For the text-containing cell, return its midpoint in [x, y] coordinate format. 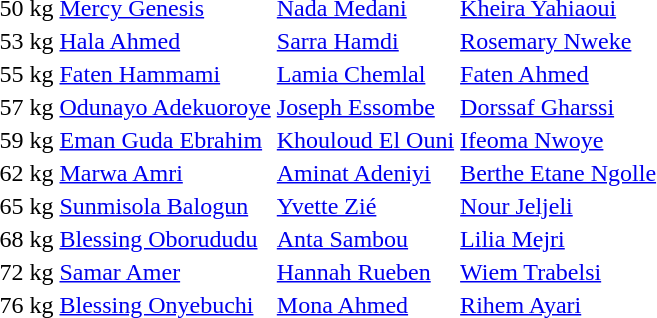
Faten Hammami [165, 74]
Hala Ahmed [165, 41]
Eman Guda Ebrahim [165, 140]
Sunmisola Balogun [165, 206]
Sarra Hamdi [365, 41]
Samar Amer [165, 272]
Marwa Amri [165, 173]
Hannah Rueben [365, 272]
Aminat Adeniyi [365, 173]
Odunayo Adekuoroye [165, 107]
Lamia Chemlal [365, 74]
Yvette Zié [365, 206]
Blessing Oborududu [165, 239]
Joseph Essombe [365, 107]
Khouloud El Ouni [365, 140]
Anta Sambou [365, 239]
